For the text-containing cell, return its midpoint in (x, y) coordinate format. 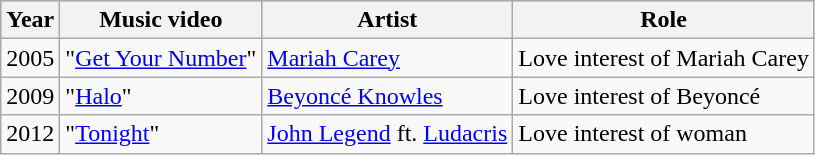
Beyoncé Knowles (388, 96)
Love interest of Mariah Carey (664, 58)
2005 (30, 58)
Mariah Carey (388, 58)
"Tonight" (161, 134)
"Halo" (161, 96)
"Get Your Number" (161, 58)
Year (30, 20)
Love interest of Beyoncé (664, 96)
2009 (30, 96)
Artist (388, 20)
2012 (30, 134)
John Legend ft. Ludacris (388, 134)
Role (664, 20)
Love interest of woman (664, 134)
Music video (161, 20)
